Scan for the cell matching the given text and deliver its (X, Y) coordinate at center. 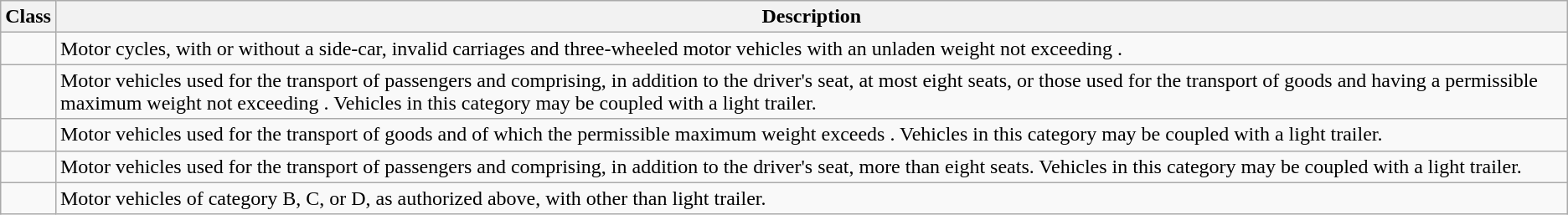
Description (811, 17)
Motor vehicles of category B, C, or D, as authorized above, with other than light trailer. (811, 198)
Motor cycles, with or without a side-car, invalid carriages and three-wheeled motor vehicles with an unladen weight not exceeding . (811, 49)
Class (28, 17)
